Return [x, y] of the center of cell containing provided text 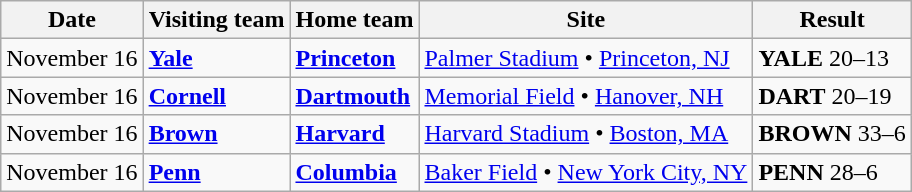
Baker Field • New York City, NY [586, 172]
Dartmouth [354, 96]
Memorial Field • Hanover, NH [586, 96]
Date [72, 20]
Site [586, 20]
Visiting team [216, 20]
Columbia [354, 172]
Home team [354, 20]
Cornell [216, 96]
YALE 20–13 [832, 58]
Result [832, 20]
BROWN 33–6 [832, 134]
Princeton [354, 58]
Yale [216, 58]
Penn [216, 172]
Brown [216, 134]
PENN 28–6 [832, 172]
Palmer Stadium • Princeton, NJ [586, 58]
Harvard Stadium • Boston, MA [586, 134]
DART 20–19 [832, 96]
Harvard [354, 134]
